Provide the (X, Y) coordinate of the cell's center where the given text is located.  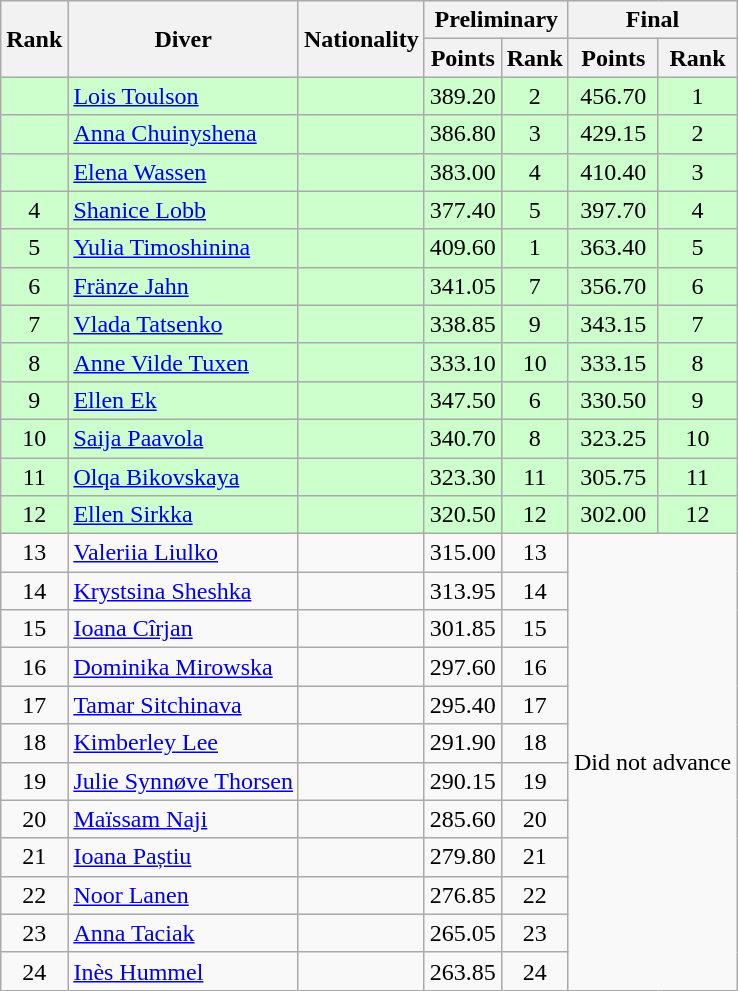
356.70 (613, 286)
Anna Chuinyshena (184, 134)
347.50 (462, 400)
Ellen Sirkka (184, 515)
341.05 (462, 286)
389.20 (462, 96)
Did not advance (652, 762)
363.40 (613, 248)
276.85 (462, 895)
Nationality (361, 39)
263.85 (462, 971)
305.75 (613, 477)
333.15 (613, 362)
Inès Hummel (184, 971)
Noor Lanen (184, 895)
Krystsina Sheshka (184, 591)
285.60 (462, 819)
386.80 (462, 134)
Elena Wassen (184, 172)
Dominika Mirowska (184, 667)
291.90 (462, 743)
323.30 (462, 477)
Kimberley Lee (184, 743)
Diver (184, 39)
302.00 (613, 515)
Fränze Jahn (184, 286)
Maïssam Naji (184, 819)
409.60 (462, 248)
290.15 (462, 781)
Ioana Paștiu (184, 857)
313.95 (462, 591)
383.00 (462, 172)
330.50 (613, 400)
Yulia Timoshinina (184, 248)
Tamar Sitchinava (184, 705)
Preliminary (496, 20)
Final (652, 20)
456.70 (613, 96)
295.40 (462, 705)
397.70 (613, 210)
340.70 (462, 438)
Julie Synnøve Thorsen (184, 781)
Vlada Tatsenko (184, 324)
Anne Vilde Tuxen (184, 362)
315.00 (462, 553)
297.60 (462, 667)
265.05 (462, 933)
Saija Paavola (184, 438)
279.80 (462, 857)
338.85 (462, 324)
377.40 (462, 210)
343.15 (613, 324)
Ioana Cîrjan (184, 629)
Shanice Lobb (184, 210)
Valeriia Liulko (184, 553)
333.10 (462, 362)
Anna Taciak (184, 933)
301.85 (462, 629)
Ellen Ek (184, 400)
320.50 (462, 515)
429.15 (613, 134)
Lois Toulson (184, 96)
410.40 (613, 172)
323.25 (613, 438)
Olqa Bikovskaya (184, 477)
